Extract the (x, y) coordinate from the center of the cell holding the provided text.  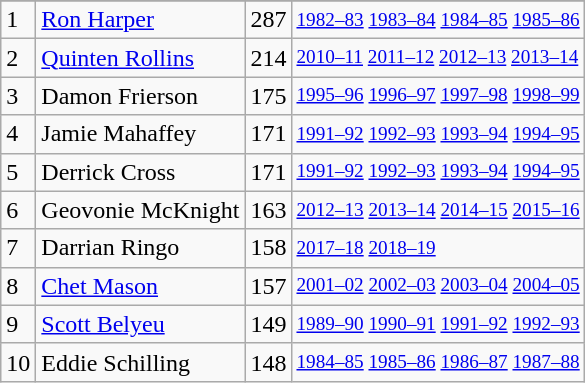
Quinten Rollins (140, 58)
10 (18, 362)
175 (268, 96)
6 (18, 210)
Jamie Mahaffey (140, 134)
149 (268, 324)
148 (268, 362)
9 (18, 324)
Damon Frierson (140, 96)
157 (268, 286)
1989–90 1990–91 1991–92 1992–93 (438, 324)
4 (18, 134)
5 (18, 172)
Eddie Schilling (140, 362)
7 (18, 248)
1 (18, 20)
1982–83 1983–84 1984–85 1985–86 (438, 20)
2 (18, 58)
2001–02 2002–03 2003–04 2004–05 (438, 286)
1984–85 1985–86 1986–87 1987–88 (438, 362)
2012–13 2013–14 2014–15 2015–16 (438, 210)
Ron Harper (140, 20)
214 (268, 58)
2017–18 2018–19 (438, 248)
Darrian Ringo (140, 248)
2010–11 2011–12 2012–13 2013–14 (438, 58)
Scott Belyeu (140, 324)
163 (268, 210)
Geovonie McKnight (140, 210)
Chet Mason (140, 286)
158 (268, 248)
287 (268, 20)
8 (18, 286)
3 (18, 96)
1995–96 1996–97 1997–98 1998–99 (438, 96)
Derrick Cross (140, 172)
